Return [x, y] of the center of cell containing provided text 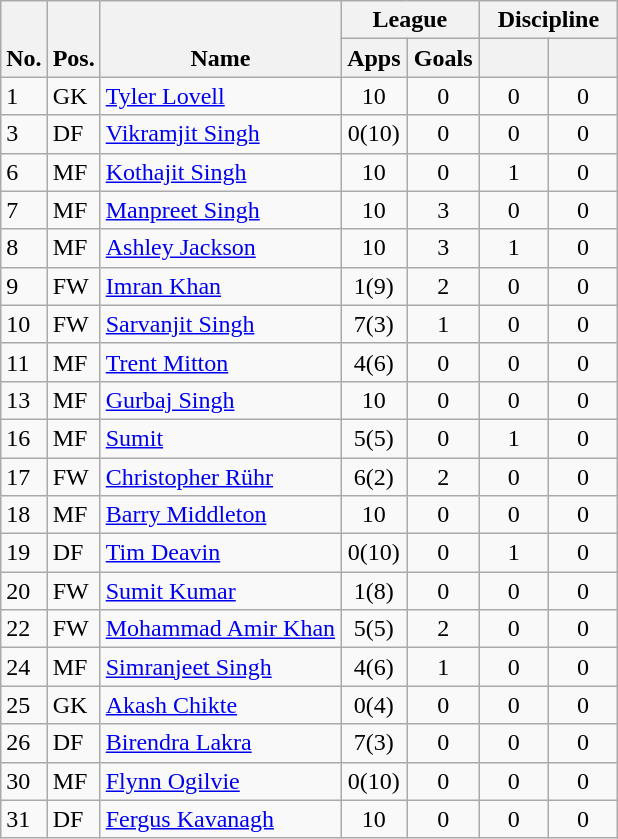
No. [24, 39]
13 [24, 400]
Sarvanjit Singh [220, 324]
16 [24, 438]
Flynn Ogilvie [220, 781]
Barry Middleton [220, 515]
Trent Mitton [220, 362]
6 [24, 172]
7 [24, 210]
1(9) [374, 286]
31 [24, 819]
18 [24, 515]
11 [24, 362]
Tyler Lovell [220, 96]
8 [24, 248]
Manpreet Singh [220, 210]
Akash Chikte [220, 705]
Mohammad Amir Khan [220, 629]
Apps [374, 58]
Vikramjit Singh [220, 134]
Ashley Jackson [220, 248]
Sumit [220, 438]
Kothajit Singh [220, 172]
22 [24, 629]
Simranjeet Singh [220, 667]
Birendra Lakra [220, 743]
Tim Deavin [220, 553]
19 [24, 553]
1(8) [374, 591]
Christopher Rühr [220, 477]
17 [24, 477]
20 [24, 591]
League [410, 20]
Pos. [74, 39]
Name [220, 39]
Gurbaj Singh [220, 400]
Goals [443, 58]
Sumit Kumar [220, 591]
30 [24, 781]
Imran Khan [220, 286]
Discipline [548, 20]
0(4) [374, 705]
25 [24, 705]
9 [24, 286]
24 [24, 667]
Fergus Kavanagh [220, 819]
6(2) [374, 477]
26 [24, 743]
